Return [X, Y] of the center of cell containing provided text 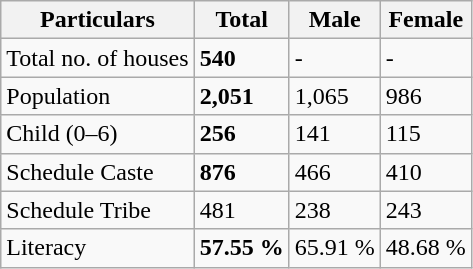
540 [242, 58]
Male [334, 20]
Schedule Caste [98, 172]
Particulars [98, 20]
Total no. of houses [98, 58]
65.91 % [334, 248]
986 [426, 96]
57.55 % [242, 248]
141 [334, 134]
Schedule Tribe [98, 210]
876 [242, 172]
243 [426, 210]
Literacy [98, 248]
2,051 [242, 96]
410 [426, 172]
48.68 % [426, 248]
Female [426, 20]
481 [242, 210]
Child (0–6) [98, 134]
Population [98, 96]
115 [426, 134]
466 [334, 172]
256 [242, 134]
1,065 [334, 96]
238 [334, 210]
Total [242, 20]
